Extract the [X, Y] coordinate from the center of the cell holding the provided text.  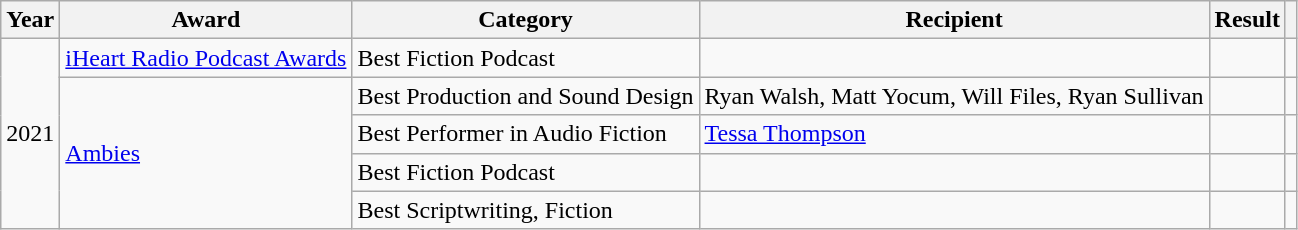
Ryan Walsh, Matt Yocum, Will Files, Ryan Sullivan [954, 96]
Tessa Thompson [954, 134]
Year [30, 20]
Best Production and Sound Design [526, 96]
Best Performer in Audio Fiction [526, 134]
Ambies [206, 153]
iHeart Radio Podcast Awards [206, 58]
Recipient [954, 20]
Best Scriptwriting, Fiction [526, 210]
Result [1247, 20]
Award [206, 20]
Category [526, 20]
2021 [30, 134]
